Search for the cell housing the specified text and yield its [X, Y] center coordinate. 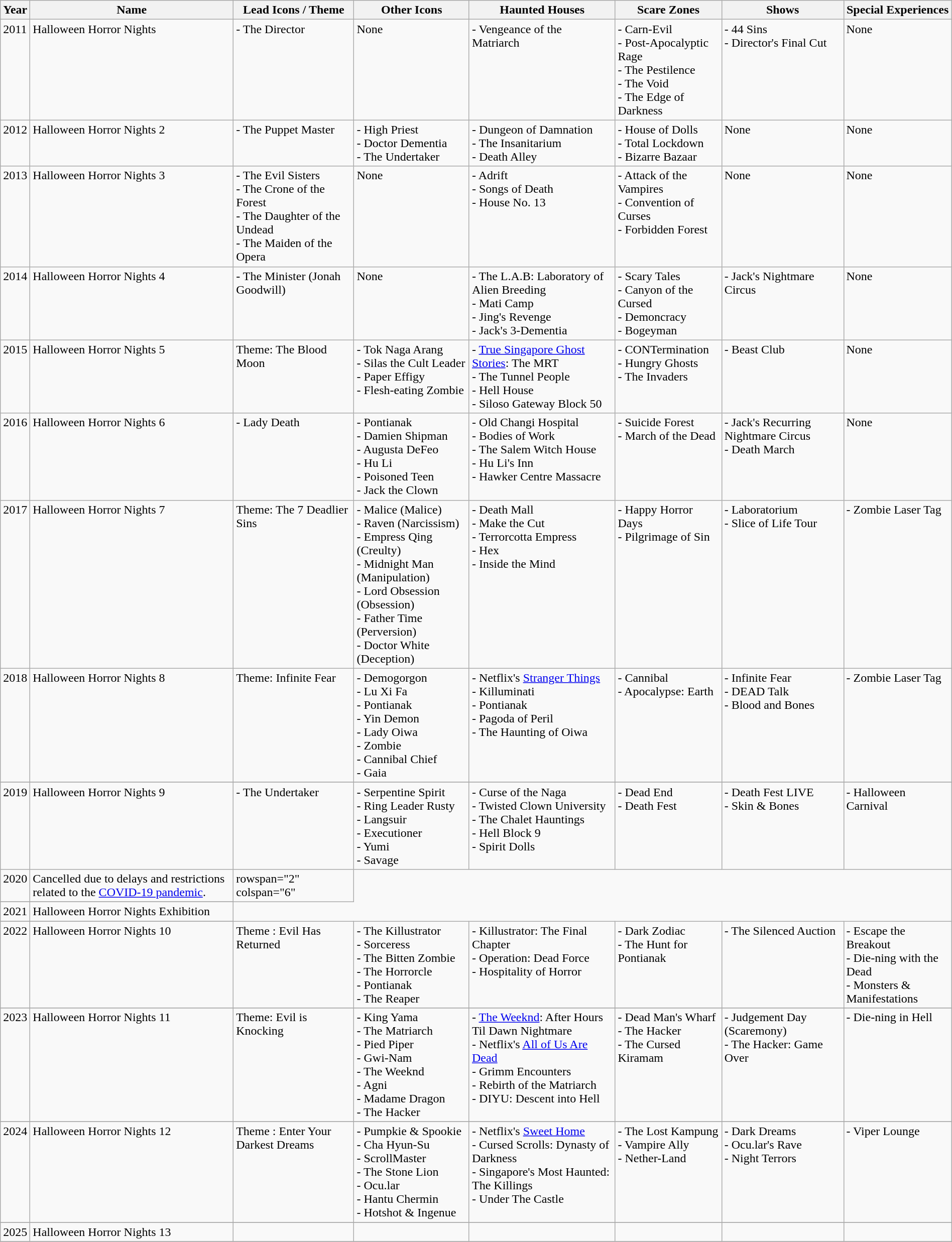
2025 [15, 1232]
- Pumpkie & Spookie- Cha Hyun-Su- ScrollMaster- The Stone Lion- Ocu.lar- Hantu Chermin- Hotshot & Ingenue [412, 1172]
- Old Changi Hospital- Bodies of Work- The Salem Witch House- Hu Li's Inn- Hawker Centre Massacre [542, 457]
Halloween Horror Nights 13 [132, 1232]
Halloween Horror Nights [132, 70]
Halloween Horror Nights 6 [132, 457]
2015 [15, 377]
- The Killustrator- Sorceress- The Bitten Zombie- The Horrorcle- Pontianak- The Reaper [412, 964]
- Jack's Recurring Nightmare Circus- Death March [782, 457]
Theme: The 7 Deadlier Sins [294, 584]
- CONTermination- Hungry Ghosts- The Invaders [668, 377]
- True Singapore Ghost Stories: The MRT- The Tunnel People- Hell House- Siloso Gateway Block 50 [542, 377]
- The Lost Kampung- Vampire Ally- Nether-Land [668, 1172]
Other Icons [412, 10]
- Laboratorium- Slice of Life Tour [782, 584]
2023 [15, 1065]
- High Priest- Doctor Dementia- The Undertaker [412, 143]
- Infinite Fear- DEAD Talk- Blood and Bones [782, 725]
Name [132, 10]
- Carn-Evil- Post-Apocalyptic Rage- The Pestilence- The Void- The Edge of Darkness [668, 70]
- Netflix's Stranger Things- Killuminati- Pontianak- Pagoda of Peril- The Haunting of Oiwa [542, 725]
Scare Zones [668, 10]
Halloween Horror Nights 2 [132, 143]
- Dark Zodiac- The Hunt for Pontianak [668, 964]
- Pontianak- Damien Shipman- Augusta DeFeo- Hu Li- Poisoned Teen- Jack the Clown [412, 457]
- Serpentine Spirit- Ring Leader Rusty- Langsuir- Executioner- Yumi- Savage [412, 825]
Halloween Horror Nights 11 [132, 1065]
- Jack's Nightmare Circus [782, 303]
- Death Mall- Make the Cut- Terrorcotta Empress- Hex- Inside the Mind [542, 584]
Theme: Evil is Knocking [294, 1065]
Halloween Horror Nights 9 [132, 825]
2021 [15, 911]
- King Yama- The Matriarch- Pied Piper- Gwi-Nam- The Weeknd- Agni- Madame Dragon- The Hacker [412, 1065]
- Viper Lounge [898, 1172]
Year [15, 10]
- Die-ning in Hell [898, 1065]
- The Evil Sisters- The Crone of the Forest- The Daughter of the Undead- The Maiden of the Opera [294, 216]
- Beast Club [782, 377]
- The L.A.B: Laboratory of Alien Breeding- Mati Camp- Jing's Revenge- Jack's 3-Dementia [542, 303]
- Tok Naga Arang- Silas the Cult Leader- Paper Effigy- Flesh-eating Zombie [412, 377]
- Escape the Breakout - Die-ning with the Dead - Monsters & Manifestations [898, 964]
- Dead Man's Wharf- The Hacker- The Cursed Kiramam [668, 1065]
2011 [15, 70]
2012 [15, 143]
Halloween Horror Nights 10 [132, 964]
- 44 Sins- Director's Final Cut [782, 70]
- Suicide Forest- March of the Dead [668, 457]
Shows [782, 10]
- Dungeon of Damnation- The Insanitarium- Death Alley [542, 143]
Lead Icons / Theme [294, 10]
- Happy Horror Days- Pilgrimage of Sin [668, 584]
- The Minister (Jonah Goodwill) [294, 303]
- Vengeance of the Matriarch [542, 70]
2024 [15, 1172]
- Attack of the Vampires- Convention of Curses- Forbidden Forest [668, 216]
Halloween Horror Nights 5 [132, 377]
- Death Fest LIVE- Skin & Bones [782, 825]
2016 [15, 457]
2017 [15, 584]
rowspan="2" colspan="6" [294, 886]
- The Weeknd: After Hours Til Dawn Nightmare- Netflix's All of Us Are Dead- Grimm Encounters- Rebirth of the Matriarch- DIYU: Descent into Hell [542, 1065]
- Adrift- Songs of Death- House No. 13 [542, 216]
- The Silenced Auction [782, 964]
- Cannibal- Apocalypse: Earth [668, 725]
2018 [15, 725]
2019 [15, 825]
Theme : Enter Your Darkest Dreams [294, 1172]
Halloween Horror Nights 3 [132, 216]
- The Puppet Master [294, 143]
- House of Dolls- Total Lockdown- Bizarre Bazaar [668, 143]
- Dead End- Death Fest [668, 825]
- Killustrator: The Final Chapter - Operation: Dead Force - Hospitality of Horror [542, 964]
- Halloween Carnival [898, 825]
Special Experiences [898, 10]
Theme: The Blood Moon [294, 377]
2022 [15, 964]
- Lady Death [294, 457]
Halloween Horror Nights 12 [132, 1172]
Halloween Horror Nights 4 [132, 303]
Halloween Horror Nights 8 [132, 725]
- The Director [294, 70]
- Curse of the Naga- Twisted Clown University- The Chalet Hauntings- Hell Block 9- Spirit Dolls [542, 825]
2020 [15, 886]
- Dark Dreams- Ocu.lar's Rave- Night Terrors [782, 1172]
Cancelled due to delays and restrictions related to the COVID-19 pandemic. [132, 886]
- Scary Tales- Canyon of the Cursed- Demoncracy- Bogeyman [668, 303]
- Netflix's Sweet Home- Cursed Scrolls: Dynasty of Darkness- Singapore's Most Haunted: The Killings- Under The Castle [542, 1172]
Theme: Infinite Fear [294, 725]
2013 [15, 216]
Halloween Horror Nights Exhibition [132, 911]
Theme : Evil Has Returned [294, 964]
- The Undertaker [294, 825]
Haunted Houses [542, 10]
- Demogorgon- Lu Xi Fa- Pontianak- Yin Demon- Lady Oiwa- Zombie- Cannibal Chief- Gaia [412, 725]
Halloween Horror Nights 7 [132, 584]
- Judgement Day (Scaremony)- The Hacker: Game Over [782, 1065]
2014 [15, 303]
